Return (X, Y) of the center of cell containing provided text 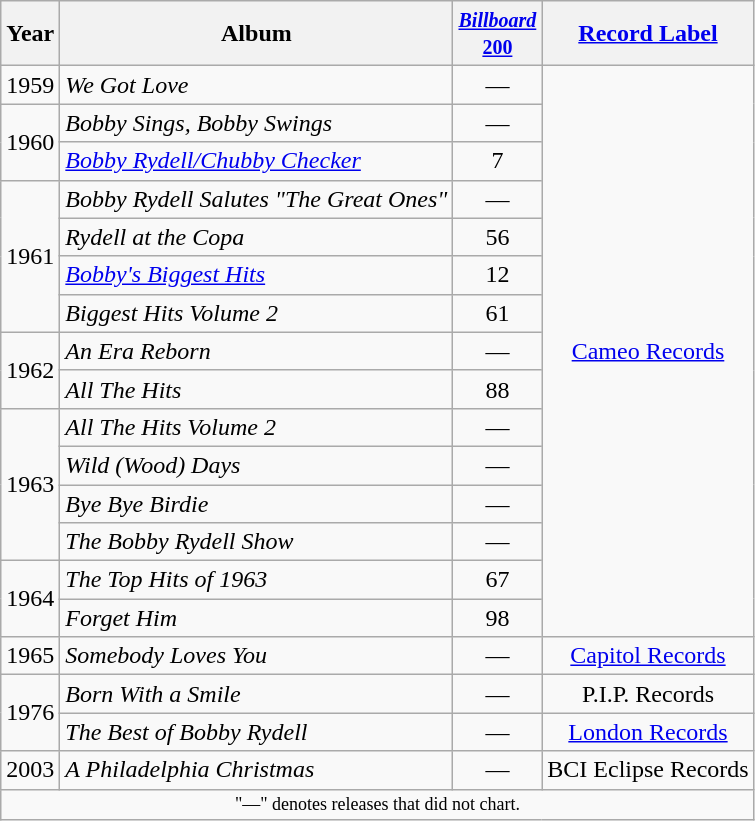
Bobby's Biggest Hits (256, 275)
BCI Eclipse Records (648, 770)
All The Hits (256, 389)
88 (498, 389)
12 (498, 275)
Rydell at the Copa (256, 237)
Bobby Sings, Bobby Swings (256, 123)
We Got Love (256, 85)
A Philadelphia Christmas (256, 770)
An Era Reborn (256, 351)
1963 (30, 484)
1962 (30, 370)
1959 (30, 85)
1976 (30, 713)
Wild (Wood) Days (256, 465)
56 (498, 237)
Bobby Rydell/Chubby Checker (256, 161)
Cameo Records (648, 352)
P.I.P. Records (648, 694)
7 (498, 161)
61 (498, 313)
1960 (30, 142)
Bobby Rydell Salutes "The Great Ones" (256, 199)
67 (498, 580)
London Records (648, 732)
2003 (30, 770)
Forget Him (256, 618)
Billboard 200 (498, 34)
98 (498, 618)
1965 (30, 656)
"—" denotes releases that did not chart. (378, 804)
The Bobby Rydell Show (256, 542)
Born With a Smile (256, 694)
The Top Hits of 1963 (256, 580)
Year (30, 34)
Capitol Records (648, 656)
The Best of Bobby Rydell (256, 732)
Album (256, 34)
Biggest Hits Volume 2 (256, 313)
Somebody Loves You (256, 656)
Bye Bye Birdie (256, 503)
All The Hits Volume 2 (256, 427)
Record Label (648, 34)
1961 (30, 256)
1964 (30, 599)
